From the cell containing the given text, extract its center point as [X, Y] coordinate. 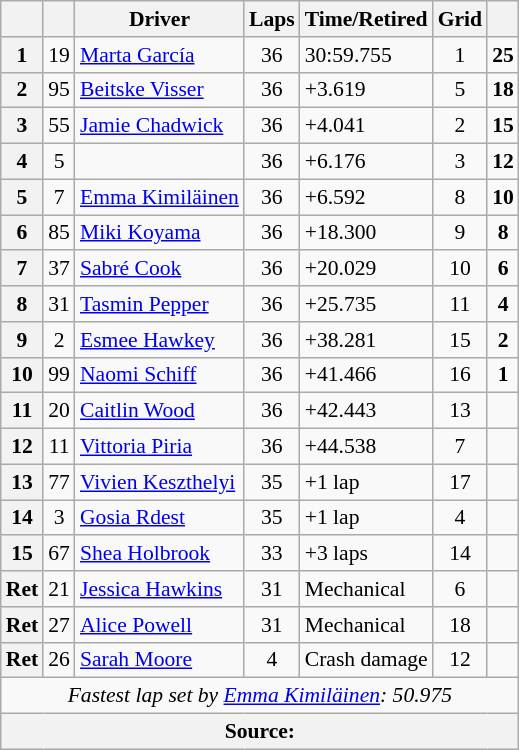
Crash damage [366, 660]
30:59.755 [366, 55]
16 [460, 375]
27 [59, 625]
+25.735 [366, 304]
33 [272, 554]
+44.538 [366, 447]
Jamie Chadwick [160, 126]
Sabré Cook [160, 269]
Grid [460, 19]
77 [59, 482]
85 [59, 233]
Caitlin Wood [160, 411]
Emma Kimiläinen [160, 197]
Source: [260, 732]
+41.466 [366, 375]
+4.041 [366, 126]
Fastest lap set by Emma Kimiläinen: 50.975 [260, 696]
Time/Retired [366, 19]
21 [59, 589]
+3 laps [366, 554]
Jessica Hawkins [160, 589]
26 [59, 660]
+18.300 [366, 233]
25 [503, 55]
+20.029 [366, 269]
+6.592 [366, 197]
95 [59, 90]
Beitske Visser [160, 90]
Shea Holbrook [160, 554]
+42.443 [366, 411]
55 [59, 126]
Alice Powell [160, 625]
Laps [272, 19]
37 [59, 269]
+38.281 [366, 340]
67 [59, 554]
Sarah Moore [160, 660]
Vivien Keszthelyi [160, 482]
Driver [160, 19]
Naomi Schiff [160, 375]
17 [460, 482]
Tasmin Pepper [160, 304]
99 [59, 375]
Marta García [160, 55]
Miki Koyama [160, 233]
Gosia Rdest [160, 518]
+3.619 [366, 90]
19 [59, 55]
20 [59, 411]
+6.176 [366, 162]
Vittoria Piria [160, 447]
Esmee Hawkey [160, 340]
